Detect which cell encompasses the target text, then output its [X, Y] center coordinate. 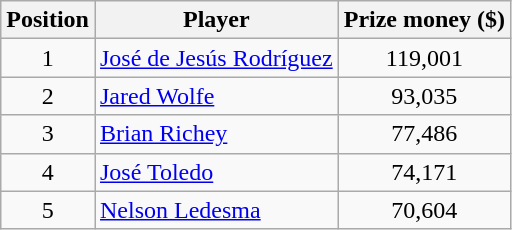
Brian Richey [216, 134]
José de Jesús Rodríguez [216, 58]
Jared Wolfe [216, 96]
Nelson Ledesma [216, 210]
José Toledo [216, 172]
Player [216, 20]
77,486 [424, 134]
Position [48, 20]
70,604 [424, 210]
4 [48, 172]
74,171 [424, 172]
1 [48, 58]
3 [48, 134]
Prize money ($) [424, 20]
119,001 [424, 58]
2 [48, 96]
5 [48, 210]
93,035 [424, 96]
